Return (x, y) of the center of cell containing provided text 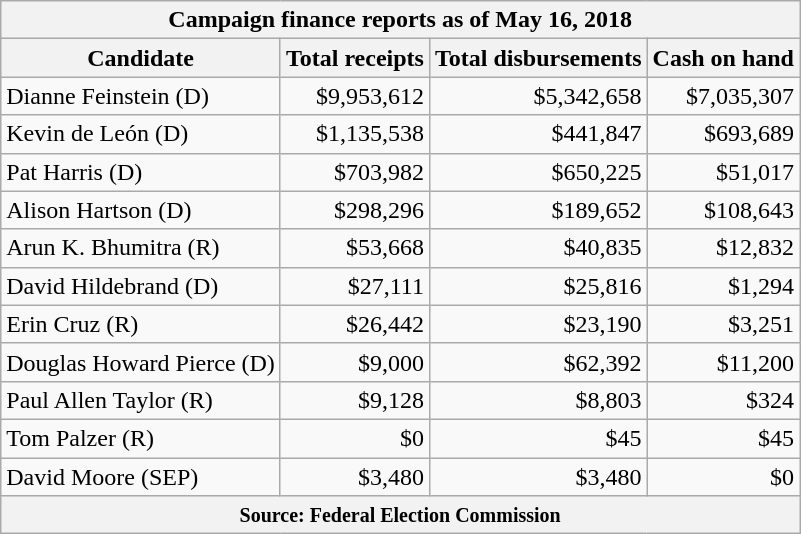
$9,128 (354, 400)
$189,652 (538, 210)
$12,832 (723, 248)
$62,392 (538, 362)
$703,982 (354, 172)
$3,251 (723, 324)
$53,668 (354, 248)
$1,135,538 (354, 134)
Candidate (141, 58)
$298,296 (354, 210)
Arun K. Bhumitra (R) (141, 248)
Total receipts (354, 58)
$27,111 (354, 286)
David Hildebrand (D) (141, 286)
David Moore (SEP) (141, 477)
$23,190 (538, 324)
Dianne Feinstein (D) (141, 96)
Source: Federal Election Commission (400, 515)
Paul Allen Taylor (R) (141, 400)
Total disbursements (538, 58)
Campaign finance reports as of May 16, 2018 (400, 20)
$40,835 (538, 248)
Pat Harris (D) (141, 172)
$11,200 (723, 362)
$650,225 (538, 172)
Tom Palzer (R) (141, 438)
Erin Cruz (R) (141, 324)
Kevin de León (D) (141, 134)
$441,847 (538, 134)
$108,643 (723, 210)
Douglas Howard Pierce (D) (141, 362)
Cash on hand (723, 58)
$9,953,612 (354, 96)
$9,000 (354, 362)
$324 (723, 400)
$8,803 (538, 400)
$51,017 (723, 172)
$1,294 (723, 286)
$5,342,658 (538, 96)
$7,035,307 (723, 96)
$26,442 (354, 324)
$693,689 (723, 134)
$25,816 (538, 286)
Alison Hartson (D) (141, 210)
